Scan for the cell matching the given text and deliver its [x, y] coordinate at center. 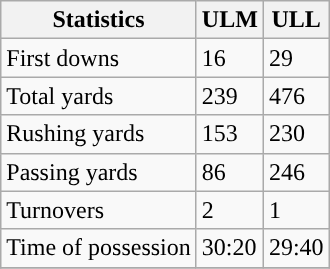
86 [230, 172]
ULL [296, 20]
29:40 [296, 248]
First downs [99, 58]
1 [296, 210]
16 [230, 58]
ULM [230, 20]
230 [296, 134]
246 [296, 172]
153 [230, 134]
2 [230, 210]
Rushing yards [99, 134]
Time of possession [99, 248]
29 [296, 58]
239 [230, 96]
Statistics [99, 20]
Passing yards [99, 172]
Total yards [99, 96]
Turnovers [99, 210]
476 [296, 96]
30:20 [230, 248]
